Return (X, Y) of the center of cell containing provided text 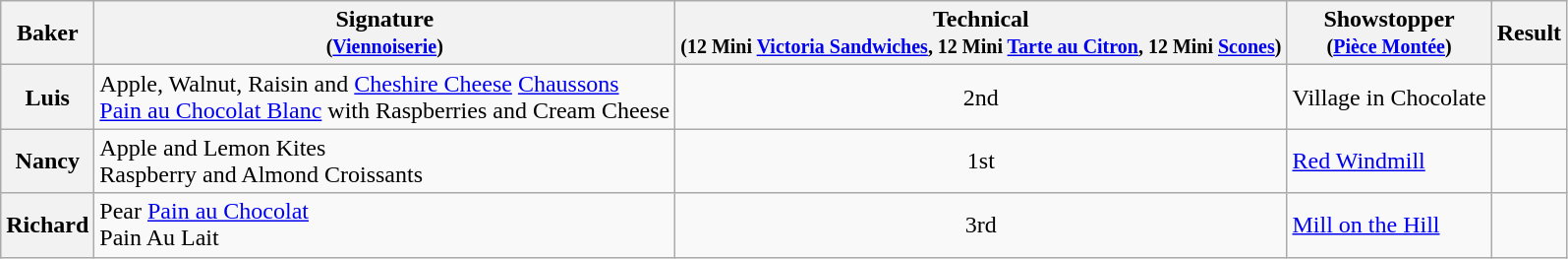
Showstopper(Pièce Montée) (1389, 33)
1st (981, 162)
2nd (981, 97)
Technical(12 Mini Victoria Sandwiches, 12 Mini Tarte au Citron, 12 Mini Scones) (981, 33)
Result (1529, 33)
Baker (47, 33)
Apple, Walnut, Raisin and Cheshire Cheese ChaussonsPain au Chocolat Blanc with Raspberries and Cream Cheese (385, 97)
Mill on the Hill (1389, 225)
Richard (47, 225)
Pear Pain au ChocolatPain Au Lait (385, 225)
3rd (981, 225)
Village in Chocolate (1389, 97)
Nancy (47, 162)
Signature(Viennoiserie) (385, 33)
Apple and Lemon KitesRaspberry and Almond Croissants (385, 162)
Luis (47, 97)
Red Windmill (1389, 162)
